Identify which cell holds the provided text, then report its [X, Y] central coordinate. 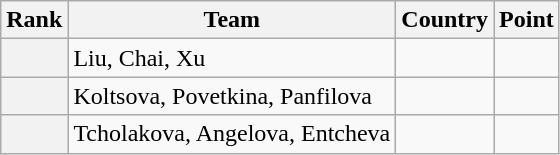
Point [527, 20]
Country [445, 20]
Liu, Chai, Xu [232, 58]
Rank [34, 20]
Koltsova, Povetkina, Panfilova [232, 96]
Team [232, 20]
Tcholakova, Angelova, Entcheva [232, 134]
